Find where the given text appears and provide that cell's center as (x, y) coordinate. 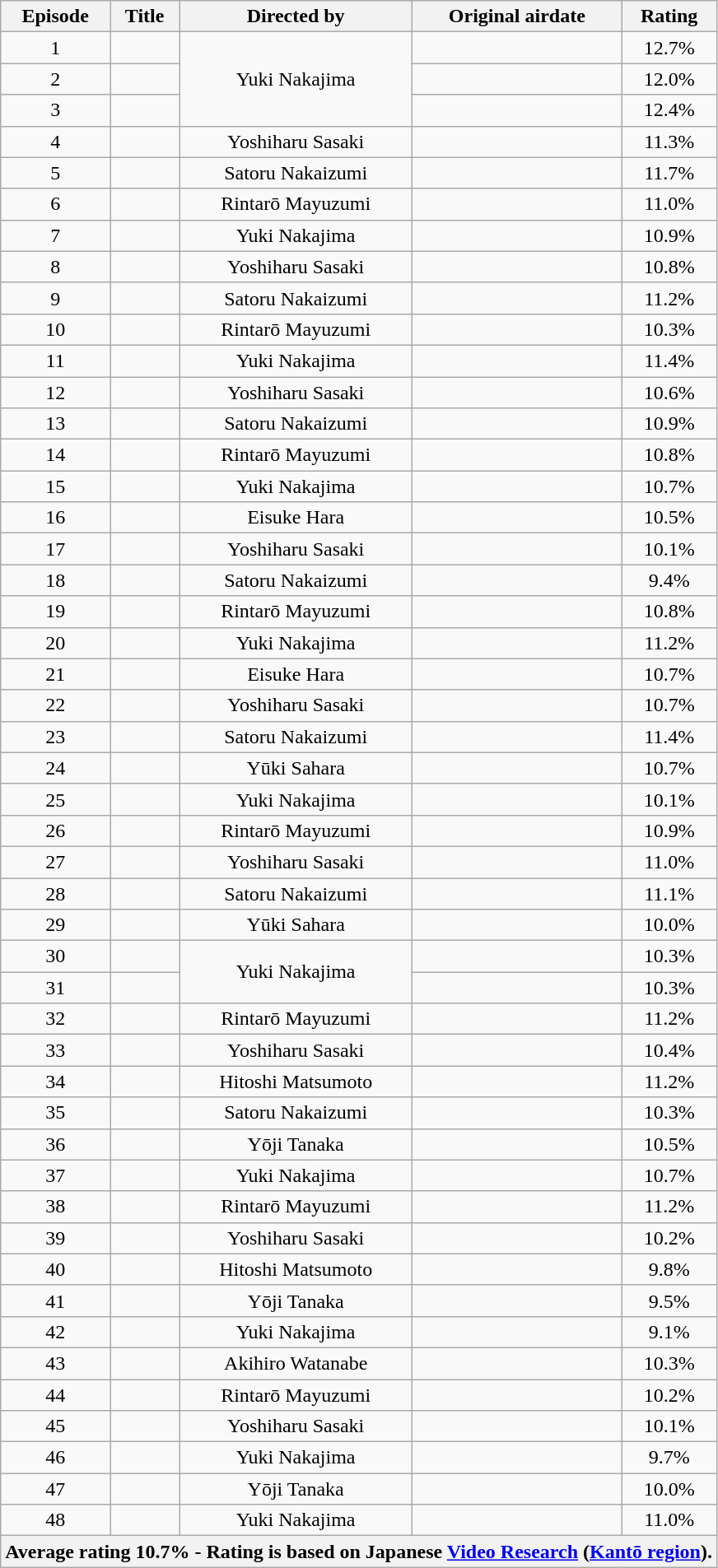
22 (56, 705)
5 (56, 173)
9.1% (669, 1332)
35 (56, 1113)
9.4% (669, 580)
26 (56, 831)
15 (56, 486)
34 (56, 1082)
12.4% (669, 110)
11.3% (669, 142)
11 (56, 361)
21 (56, 674)
39 (56, 1238)
13 (56, 424)
11.7% (669, 173)
10.6% (669, 393)
11.1% (669, 893)
29 (56, 925)
12.7% (669, 48)
9.8% (669, 1269)
Episode (56, 16)
Title (145, 16)
23 (56, 737)
12.0% (669, 79)
44 (56, 1395)
41 (56, 1300)
Directed by (296, 16)
45 (56, 1426)
36 (56, 1144)
38 (56, 1207)
18 (56, 580)
16 (56, 518)
7 (56, 235)
9.5% (669, 1300)
9 (56, 298)
17 (56, 549)
31 (56, 988)
1 (56, 48)
10 (56, 329)
14 (56, 455)
6 (56, 204)
24 (56, 768)
32 (56, 1019)
Average rating 10.7% - Rating is based on Japanese Video Research (Kantō region). (359, 1552)
48 (56, 1520)
10.4% (669, 1050)
8 (56, 267)
Original airdate (517, 16)
12 (56, 393)
28 (56, 893)
25 (56, 799)
47 (56, 1489)
Akihiro Watanabe (296, 1363)
43 (56, 1363)
46 (56, 1458)
37 (56, 1175)
3 (56, 110)
42 (56, 1332)
9.7% (669, 1458)
2 (56, 79)
40 (56, 1269)
Rating (669, 16)
30 (56, 956)
33 (56, 1050)
4 (56, 142)
20 (56, 643)
19 (56, 612)
27 (56, 862)
